Pinpoint the cell where the given text exists, returning its [X, Y] midpoint coordinate. 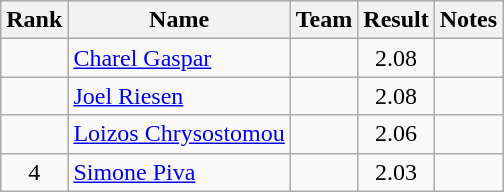
Simone Piva [179, 172]
4 [34, 172]
Loizos Chrysostomou [179, 134]
Charel Gaspar [179, 58]
2.06 [396, 134]
Rank [34, 20]
Notes [468, 20]
Team [324, 20]
Joel Riesen [179, 96]
Name [179, 20]
2.03 [396, 172]
Result [396, 20]
